Extract the (x, y) coordinate from the center of the cell holding the provided text.  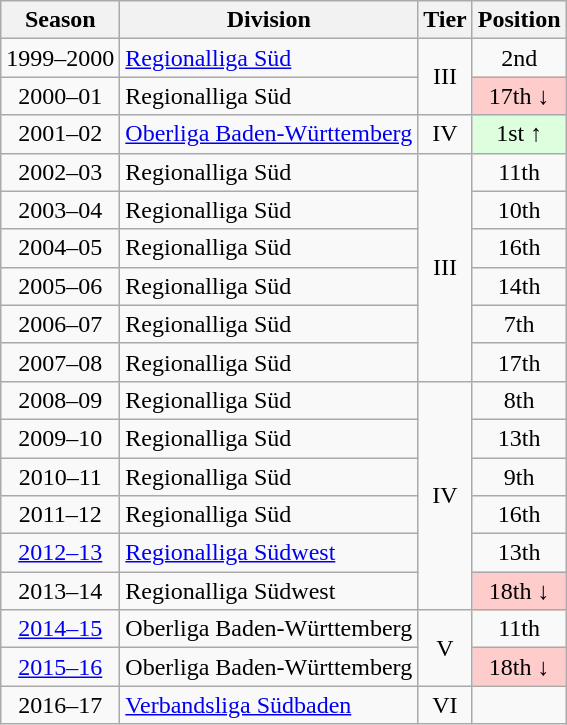
2003–04 (60, 210)
1999–2000 (60, 58)
2009–10 (60, 438)
2014–15 (60, 629)
2nd (519, 58)
2008–09 (60, 400)
2013–14 (60, 591)
7th (519, 324)
9th (519, 477)
14th (519, 286)
2000–01 (60, 96)
2006–07 (60, 324)
1st ↑ (519, 134)
Position (519, 20)
2004–05 (60, 248)
2011–12 (60, 515)
Tier (446, 20)
2005–06 (60, 286)
2015–16 (60, 667)
Season (60, 20)
2012–13 (60, 553)
2001–02 (60, 134)
Verbandsliga Südbaden (269, 705)
2007–08 (60, 362)
VI (446, 705)
10th (519, 210)
17th ↓ (519, 96)
2010–11 (60, 477)
V (446, 648)
17th (519, 362)
2002–03 (60, 172)
Division (269, 20)
2016–17 (60, 705)
8th (519, 400)
